Capture the cell that displays the provided text and extract its [X, Y] central coordinate. 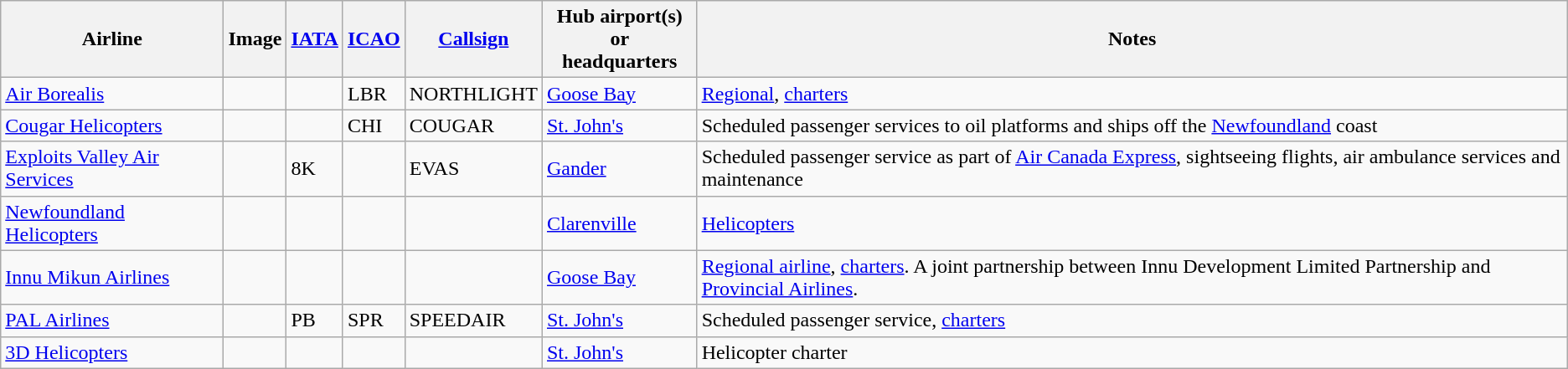
IATA [315, 39]
Gander [620, 169]
3D Helicopters [112, 352]
Regional airline, charters. A joint partnership between Innu Development Limited Partnership and Provincial Airlines. [1132, 278]
Exploits Valley Air Services [112, 169]
Scheduled passenger service as part of Air Canada Express, sightseeing flights, air ambulance services and maintenance [1132, 169]
Hub airport(s) orheadquarters [620, 39]
Innu Mikun Airlines [112, 278]
LBR [374, 94]
Clarenville [620, 223]
Scheduled passenger service, charters [1132, 320]
SPEEDAIR [473, 320]
Helicopters [1132, 223]
8K [315, 169]
Newfoundland Helicopters [112, 223]
Scheduled passenger services to oil platforms and ships off the Newfoundland coast [1132, 126]
SPR [374, 320]
Image [255, 39]
Cougar Helicopters [112, 126]
Callsign [473, 39]
CHI [374, 126]
COUGAR [473, 126]
PB [315, 320]
PAL Airlines [112, 320]
Air Borealis [112, 94]
Airline [112, 39]
EVAS [473, 169]
NORTHLIGHT [473, 94]
Regional, charters [1132, 94]
Helicopter charter [1132, 352]
Notes [1132, 39]
ICAO [374, 39]
